Pinpoint the cell where the given text exists, returning its [x, y] midpoint coordinate. 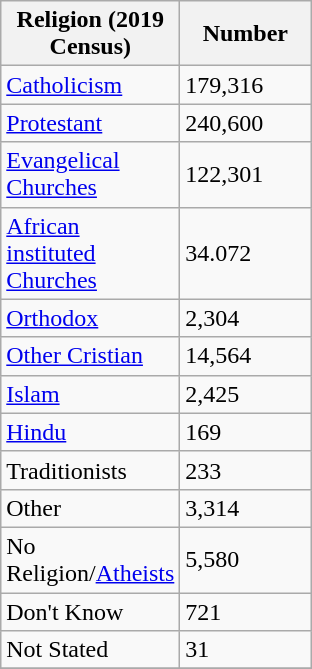
233 [246, 470]
Traditionists [90, 470]
2,425 [246, 394]
721 [246, 611]
3,314 [246, 508]
Number [246, 34]
Not Stated [90, 650]
Protestant [90, 123]
Orthodox [90, 318]
31 [246, 650]
Don't Know [90, 611]
No Religion/Atheists [90, 560]
Religion (2019 Census) [90, 34]
Catholicism [90, 85]
Other Cristian [90, 356]
34.072 [246, 253]
14,564 [246, 356]
African instituted Churches [90, 253]
179,316 [246, 85]
Hindu [90, 432]
122,301 [246, 174]
169 [246, 432]
5,580 [246, 560]
Evangelical Churches [90, 174]
Islam [90, 394]
240,600 [246, 123]
2,304 [246, 318]
Other [90, 508]
